Pinpoint the cell where the given text exists, returning its [x, y] midpoint coordinate. 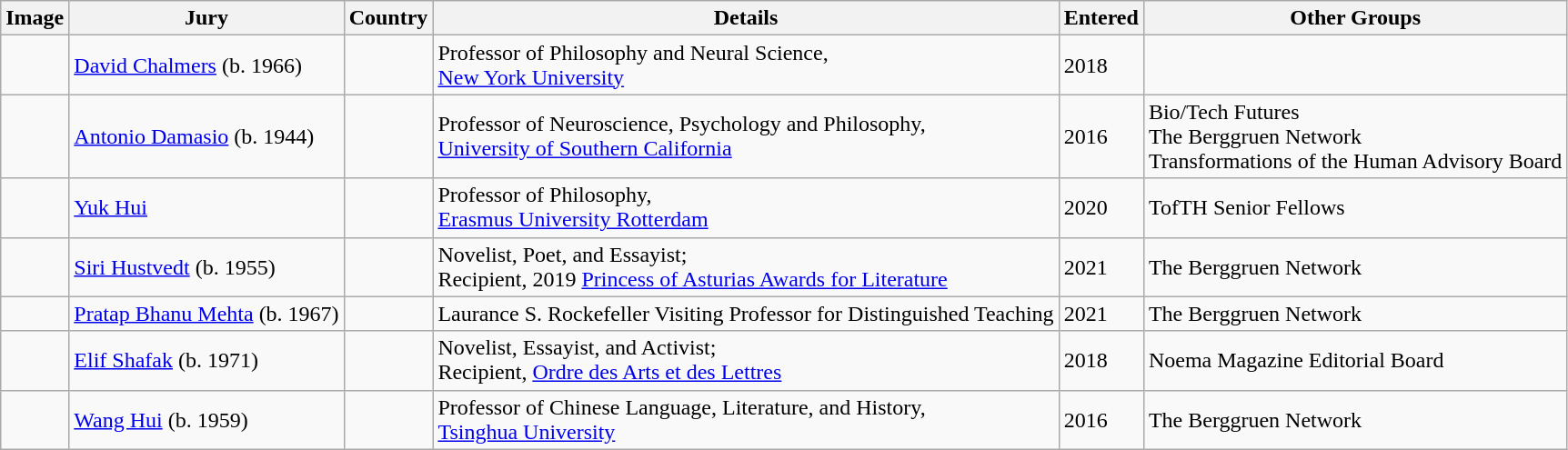
Antonio Damasio (b. 1944) [206, 136]
Wang Hui (b. 1959) [206, 420]
Country [388, 18]
Professor of Neuroscience, Psychology and Philosophy, University of Southern California [746, 136]
Details [746, 18]
TofTH Senior Fellows [1355, 207]
Elif Shafak (b. 1971) [206, 360]
Professor of Philosophy, Erasmus University Rotterdam [746, 207]
Novelist, Poet, and Essayist; Recipient, 2019 Princess of Asturias Awards for Literature [746, 267]
Jury [206, 18]
Laurance S. Rockefeller Visiting Professor for Distinguished Teaching [746, 314]
Other Groups [1355, 18]
Siri Hustvedt (b. 1955) [206, 267]
Professor of Chinese Language, Literature, and History, Tsinghua University [746, 420]
Entered [1101, 18]
Pratap Bhanu Mehta (b. 1967) [206, 314]
Image [35, 18]
Noema Magazine Editorial Board [1355, 360]
2020 [1101, 207]
Professor of Philosophy and Neural Science, New York University [746, 65]
Bio/Tech FuturesThe Berggruen NetworkTransformations of the Human Advisory Board [1355, 136]
David Chalmers (b. 1966) [206, 65]
Yuk Hui [206, 207]
Novelist, Essayist, and Activist; Recipient, Ordre des Arts et des Lettres [746, 360]
